Return [x, y] of the center of cell containing provided text 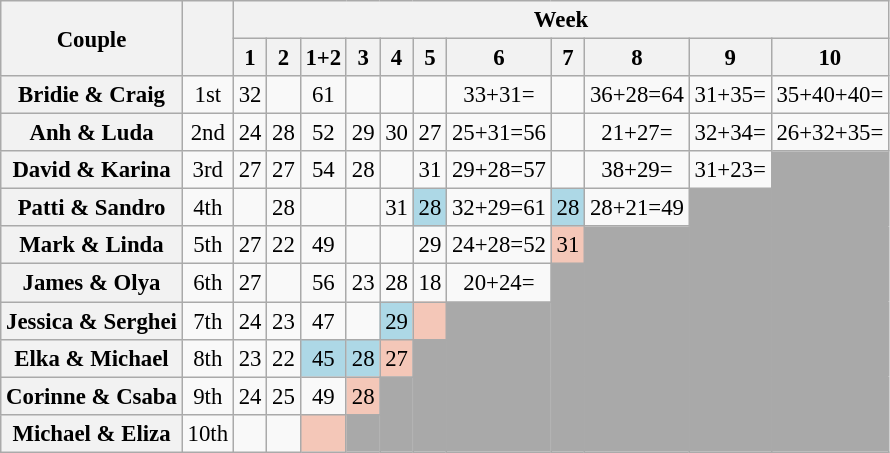
38+29= [638, 170]
25 [284, 396]
3rd [208, 170]
20+24= [500, 283]
35+40+40= [830, 95]
1 [250, 58]
52 [323, 133]
Patti & Sandro [92, 208]
3 [362, 58]
4 [396, 58]
54 [323, 170]
Mark & Linda [92, 245]
10 [830, 58]
2 [284, 58]
Anh & Luda [92, 133]
Elka & Michael [92, 358]
28+21=49 [638, 208]
33+31= [500, 95]
9th [208, 396]
32+34= [730, 133]
David & Karina [92, 170]
Jessica & Serghei [92, 321]
18 [430, 283]
Week [560, 20]
James & Olya [92, 283]
7 [568, 58]
45 [323, 358]
Michael & Eliza [92, 433]
Couple [92, 38]
Bridie & Craig [92, 95]
6th [208, 283]
25+31=56 [500, 133]
8 [638, 58]
4th [208, 208]
7th [208, 321]
32+29=61 [500, 208]
61 [323, 95]
8th [208, 358]
5 [430, 58]
32 [250, 95]
1+2 [323, 58]
Corinne & Csaba [92, 396]
21+27= [638, 133]
29+28=57 [500, 170]
31+35= [730, 95]
36+28=64 [638, 95]
26+32+35= [830, 133]
6 [500, 58]
10th [208, 433]
56 [323, 283]
47 [323, 321]
31+23= [730, 170]
24+28=52 [500, 245]
30 [396, 133]
2nd [208, 133]
1st [208, 95]
9 [730, 58]
5th [208, 245]
